Determine the [x, y] coordinate at the center of the cell enclosing the given text.  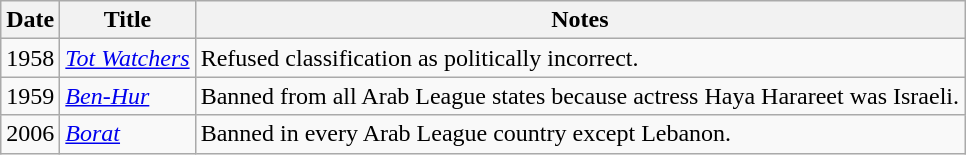
Refused classification as politically incorrect. [580, 58]
1959 [30, 96]
Banned from all Arab League states because actress Haya Harareet was Israeli. [580, 96]
2006 [30, 134]
Banned in every Arab League country except Lebanon. [580, 134]
1958 [30, 58]
Borat [128, 134]
Ben-Hur [128, 96]
Notes [580, 20]
Date [30, 20]
Tot Watchers [128, 58]
Title [128, 20]
